Provide the (x, y) coordinate of the cell's center where the given text is located.  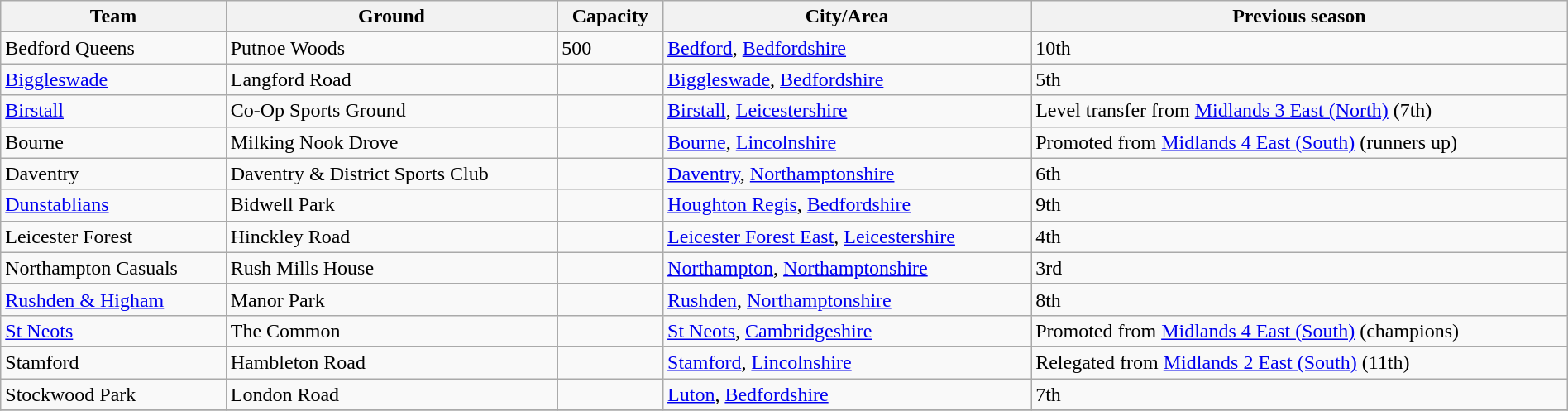
Houghton Regis, Bedfordshire (847, 205)
Promoted from Midlands 4 East (South) (runners up) (1300, 142)
Birstall, Leicestershire (847, 111)
Bedford Queens (113, 48)
Stamford (113, 362)
Daventry & District Sports Club (392, 174)
Biggleswade (113, 79)
Leicester Forest (113, 237)
Ground (392, 17)
Previous season (1300, 17)
London Road (392, 394)
Promoted from Midlands 4 East (South) (champions) (1300, 331)
Rushden, Northamptonshire (847, 299)
Stockwood Park (113, 394)
Bidwell Park (392, 205)
Stamford, Lincolnshire (847, 362)
Daventry, Northamptonshire (847, 174)
Manor Park (392, 299)
Relegated from Midlands 2 East (South) (11th) (1300, 362)
Dunstablians (113, 205)
Co-Op Sports Ground (392, 111)
Team (113, 17)
Rush Mills House (392, 268)
Langford Road (392, 79)
8th (1300, 299)
Level transfer from Midlands 3 East (North) (7th) (1300, 111)
5th (1300, 79)
7th (1300, 394)
Milking Nook Drove (392, 142)
Northampton, Northamptonshire (847, 268)
St Neots (113, 331)
Capacity (610, 17)
Bedford, Bedfordshire (847, 48)
4th (1300, 237)
3rd (1300, 268)
Bourne (113, 142)
City/Area (847, 17)
The Common (392, 331)
6th (1300, 174)
Hinckley Road (392, 237)
Daventry (113, 174)
Hambleton Road (392, 362)
Birstall (113, 111)
Rushden & Higham (113, 299)
Luton, Bedfordshire (847, 394)
500 (610, 48)
Northampton Casuals (113, 268)
St Neots, Cambridgeshire (847, 331)
Biggleswade, Bedfordshire (847, 79)
10th (1300, 48)
Putnoe Woods (392, 48)
Bourne, Lincolnshire (847, 142)
Leicester Forest East, Leicestershire (847, 237)
9th (1300, 205)
